Detect which cell encompasses the target text, then output its [x, y] center coordinate. 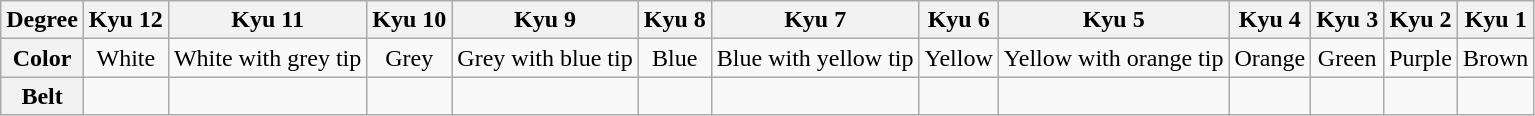
Degree [42, 20]
Kyu 8 [674, 20]
Blue [674, 58]
Grey with blue tip [545, 58]
Kyu 2 [1421, 20]
Green [1348, 58]
Grey [410, 58]
Belt [42, 96]
Yellow with orange tip [1114, 58]
White with grey tip [267, 58]
Kyu 11 [267, 20]
Orange [1270, 58]
Yellow [958, 58]
Kyu 10 [410, 20]
Kyu 6 [958, 20]
White [126, 58]
Kyu 3 [1348, 20]
Color [42, 58]
Kyu 7 [815, 20]
Kyu 12 [126, 20]
Purple [1421, 58]
Kyu 5 [1114, 20]
Kyu 9 [545, 20]
Kyu 1 [1495, 20]
Brown [1495, 58]
Blue with yellow tip [815, 58]
Kyu 4 [1270, 20]
